For the text-containing cell, return its midpoint in (x, y) coordinate format. 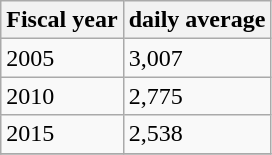
2,538 (197, 134)
3,007 (197, 58)
2005 (62, 58)
daily average (197, 20)
2015 (62, 134)
2010 (62, 96)
Fiscal year (62, 20)
2,775 (197, 96)
